Identify which cell holds the provided text, then report its [x, y] central coordinate. 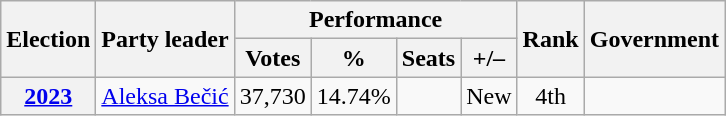
Election [48, 39]
Aleksa Bečić [165, 96]
+/– [489, 58]
Performance [376, 20]
Government [654, 39]
Party leader [165, 39]
Rank [550, 39]
Seats [428, 58]
Votes [272, 58]
4th [550, 96]
% [354, 58]
2023 [48, 96]
37,730 [272, 96]
New [489, 96]
14.74% [354, 96]
